Detect which cell encompasses the target text, then output its [x, y] center coordinate. 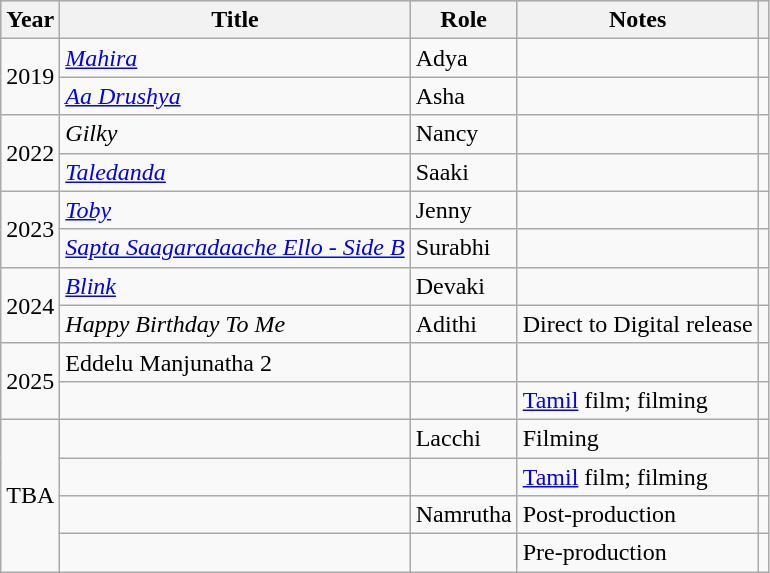
Aa Drushya [235, 96]
Sapta Saagaradaache Ello - Side B [235, 248]
Nancy [464, 134]
Year [30, 20]
Adithi [464, 324]
Taledanda [235, 172]
Lacchi [464, 438]
Namrutha [464, 515]
2023 [30, 229]
Jenny [464, 210]
Happy Birthday To Me [235, 324]
Title [235, 20]
Gilky [235, 134]
Devaki [464, 286]
Post-production [638, 515]
Toby [235, 210]
2025 [30, 381]
2022 [30, 153]
Pre-production [638, 553]
Saaki [464, 172]
TBA [30, 495]
Surabhi [464, 248]
Asha [464, 96]
Filming [638, 438]
Role [464, 20]
Notes [638, 20]
2024 [30, 305]
2019 [30, 77]
Eddelu Manjunatha 2 [235, 362]
Direct to Digital release [638, 324]
Adya [464, 58]
Blink [235, 286]
Mahira [235, 58]
